Determine the [X, Y] coordinate at the center of the cell enclosing the given text.  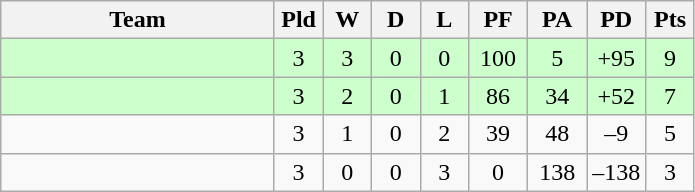
48 [558, 134]
Pts [670, 20]
Team [138, 20]
–9 [616, 134]
138 [558, 172]
86 [498, 96]
PF [498, 20]
PD [616, 20]
L [444, 20]
+95 [616, 58]
7 [670, 96]
100 [498, 58]
W [348, 20]
34 [558, 96]
–138 [616, 172]
PA [558, 20]
D [396, 20]
+52 [616, 96]
Pld [298, 20]
9 [670, 58]
39 [498, 134]
